Return (X, Y) of the center of cell containing provided text 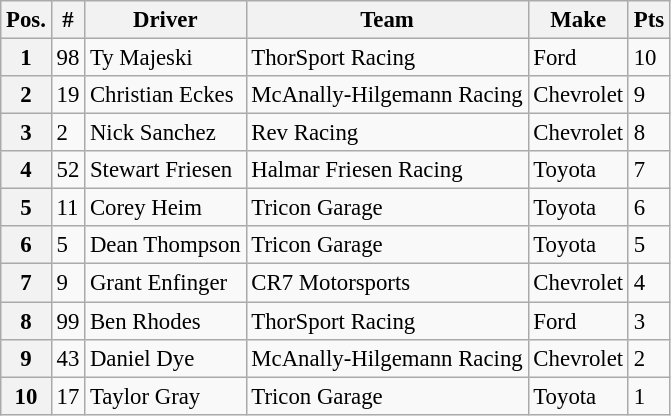
# (68, 20)
19 (68, 95)
11 (68, 208)
Grant Enfinger (166, 283)
Daniel Dye (166, 358)
Team (387, 20)
Taylor Gray (166, 396)
52 (68, 170)
Rev Racing (387, 133)
Corey Heim (166, 208)
43 (68, 358)
Ben Rhodes (166, 321)
CR7 Motorsports (387, 283)
Nick Sanchez (166, 133)
Ty Majeski (166, 58)
Driver (166, 20)
Halmar Friesen Racing (387, 170)
17 (68, 396)
Pos. (26, 20)
Dean Thompson (166, 245)
Make (578, 20)
98 (68, 58)
99 (68, 321)
Christian Eckes (166, 95)
Pts (648, 20)
Stewart Friesen (166, 170)
